Capture the cell that displays the provided text and extract its (X, Y) central coordinate. 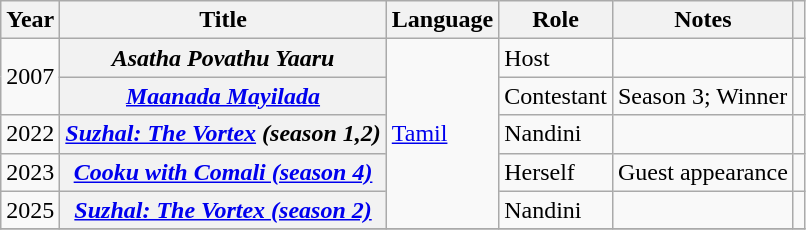
Year (30, 20)
Notes (702, 20)
Guest appearance (702, 172)
2023 (30, 172)
Suzhal: The Vortex (season 1,2) (223, 134)
Language (442, 20)
Contestant (556, 96)
Cooku with Comali (season 4) (223, 172)
2025 (30, 210)
Herself (556, 172)
Role (556, 20)
Season 3; Winner (702, 96)
2007 (30, 77)
2022 (30, 134)
Maanada Mayilada (223, 96)
Tamil (442, 134)
Asatha Povathu Yaaru (223, 58)
Host (556, 58)
Title (223, 20)
Suzhal: The Vortex (season 2) (223, 210)
